Detect which cell encompasses the target text, then output its [X, Y] center coordinate. 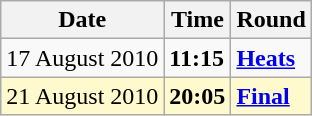
Round [271, 20]
Time [198, 20]
20:05 [198, 96]
17 August 2010 [82, 58]
11:15 [198, 58]
Heats [271, 58]
21 August 2010 [82, 96]
Final [271, 96]
Date [82, 20]
